Extract the (x, y) coordinate from the center of the cell holding the provided text.  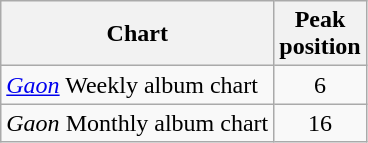
16 (320, 123)
6 (320, 85)
Gaon Weekly album chart (138, 85)
Gaon Monthly album chart (138, 123)
Peakposition (320, 34)
Chart (138, 34)
